Identify which cell holds the provided text, then report its [x, y] central coordinate. 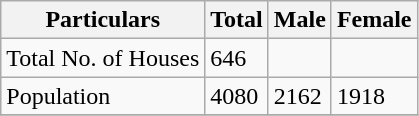
Total [237, 20]
Male [300, 20]
2162 [300, 96]
Total No. of Houses [103, 58]
Female [374, 20]
Particulars [103, 20]
Population [103, 96]
646 [237, 58]
1918 [374, 96]
4080 [237, 96]
